Return the (x, y) coordinate for the center point of the cell that contains the specified text.  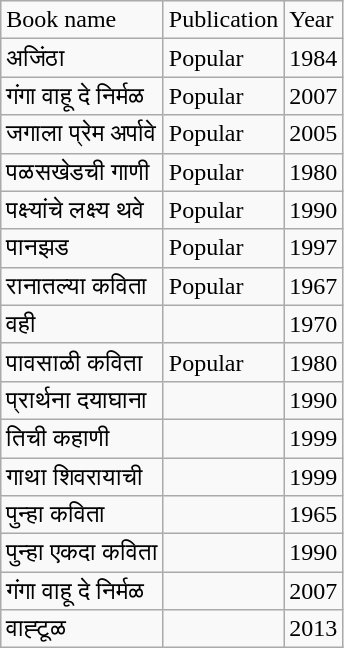
जगाला प्रेम अर्पावे (82, 134)
1967 (314, 286)
गाथा शिवरायाची (82, 477)
Year (314, 20)
पानझड (82, 248)
1997 (314, 248)
वही (82, 324)
पळसखेडची गाणी (82, 172)
Book name (82, 20)
पक्ष्यांचे लक्ष्य थवे (82, 210)
पुन्हा एकदा कविता (82, 553)
अजिंठा (82, 58)
2013 (314, 629)
तिची कहाणी (82, 438)
पावसाळी कविता (82, 362)
2005 (314, 134)
1970 (314, 324)
1984 (314, 58)
Publication (223, 20)
वाह्टूळ (82, 629)
रानातल्या कविता (82, 286)
प्रार्थना दयाघाना (82, 400)
1965 (314, 515)
पुन्हा कविता (82, 515)
